Provide the (x, y) coordinate of the cell's center where the given text is located.  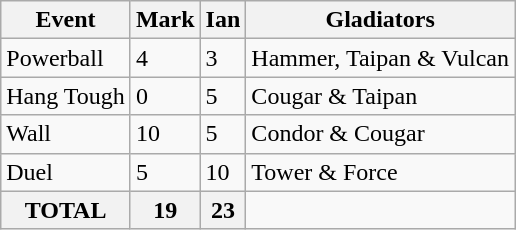
Mark (165, 20)
19 (165, 210)
Cougar & Taipan (380, 96)
3 (223, 58)
Gladiators (380, 20)
Condor & Cougar (380, 134)
0 (165, 96)
TOTAL (66, 210)
23 (223, 210)
Wall (66, 134)
Tower & Force (380, 172)
Hang Tough (66, 96)
Ian (223, 20)
Duel (66, 172)
Event (66, 20)
Powerball (66, 58)
Hammer, Taipan & Vulcan (380, 58)
4 (165, 58)
